For the text-containing cell, return its midpoint in [X, Y] coordinate format. 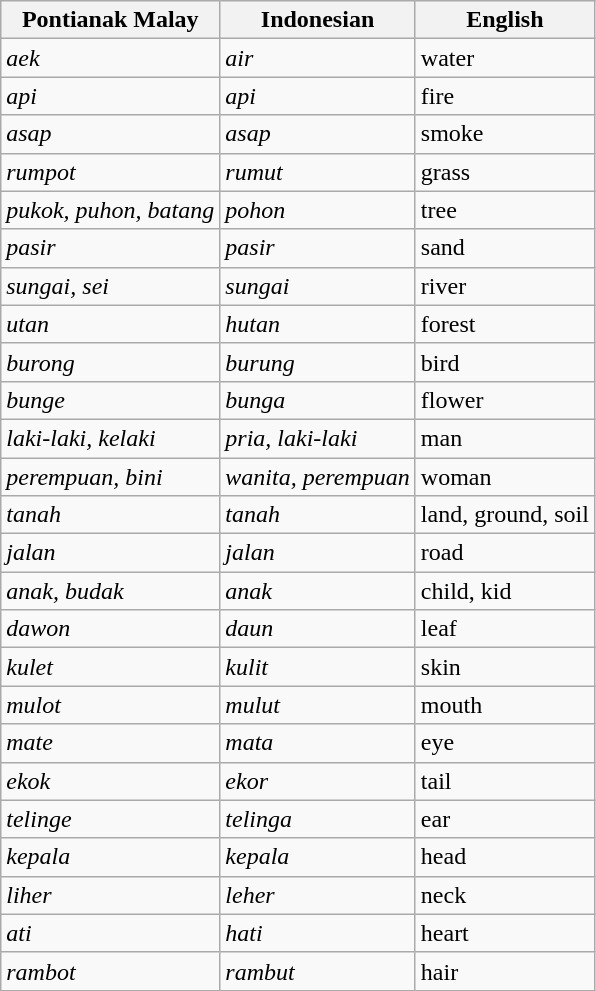
wanita, perempuan [318, 477]
telinga [318, 819]
forest [504, 324]
utan [110, 324]
eye [504, 743]
mate [110, 743]
smoke [504, 134]
rumpot [110, 172]
tail [504, 781]
child, kid [504, 591]
hati [318, 933]
anak [318, 591]
liher [110, 895]
mouth [504, 705]
grass [504, 172]
river [504, 286]
burung [318, 362]
road [504, 553]
skin [504, 667]
man [504, 438]
air [318, 58]
ati [110, 933]
mulut [318, 705]
daun [318, 629]
bunga [318, 400]
land, ground, soil [504, 515]
laki-laki, kelaki [110, 438]
sand [504, 248]
tree [504, 210]
perempuan, bini [110, 477]
pohon [318, 210]
dawon [110, 629]
hutan [318, 324]
neck [504, 895]
pukok, puhon, batang [110, 210]
rumut [318, 172]
flower [504, 400]
kulet [110, 667]
sungai [318, 286]
ekok [110, 781]
aek [110, 58]
woman [504, 477]
ear [504, 819]
hair [504, 971]
English [504, 20]
Pontianak Malay [110, 20]
anak, budak [110, 591]
rambot [110, 971]
mata [318, 743]
head [504, 857]
leaf [504, 629]
heart [504, 933]
rambut [318, 971]
water [504, 58]
fire [504, 96]
bird [504, 362]
burong [110, 362]
ekor [318, 781]
telinge [110, 819]
bunge [110, 400]
sungai, sei [110, 286]
leher [318, 895]
Indonesian [318, 20]
kulit [318, 667]
mulot [110, 705]
pria, laki-laki [318, 438]
